Capture the cell that displays the provided text and extract its (X, Y) central coordinate. 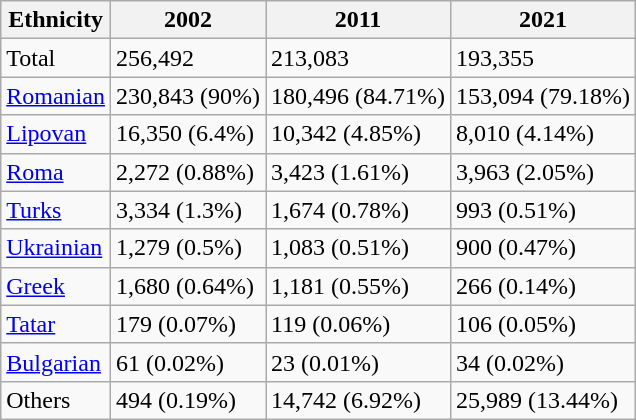
3,963 (2.05%) (544, 172)
Tatar (56, 324)
Lipovan (56, 134)
180,496 (84.71%) (358, 96)
494 (0.19%) (188, 400)
193,355 (544, 58)
900 (0.47%) (544, 248)
16,350 (6.4%) (188, 134)
3,334 (1.3%) (188, 210)
Greek (56, 286)
61 (0.02%) (188, 362)
Others (56, 400)
119 (0.06%) (358, 324)
2002 (188, 20)
230,843 (90%) (188, 96)
Ethnicity (56, 20)
1,083 (0.51%) (358, 248)
Ukrainian (56, 248)
10,342 (4.85%) (358, 134)
3,423 (1.61%) (358, 172)
1,181 (0.55%) (358, 286)
Turks (56, 210)
179 (0.07%) (188, 324)
1,279 (0.5%) (188, 248)
Roma (56, 172)
2,272 (0.88%) (188, 172)
Romanian (56, 96)
34 (0.02%) (544, 362)
23 (0.01%) (358, 362)
2011 (358, 20)
993 (0.51%) (544, 210)
1,680 (0.64%) (188, 286)
14,742 (6.92%) (358, 400)
Total (56, 58)
Bulgarian (56, 362)
25,989 (13.44%) (544, 400)
1,674 (0.78%) (358, 210)
266 (0.14%) (544, 286)
213,083 (358, 58)
2021 (544, 20)
106 (0.05%) (544, 324)
256,492 (188, 58)
8,010 (4.14%) (544, 134)
153,094 (79.18%) (544, 96)
